Find where the given text appears and provide that cell's center as (x, y) coordinate. 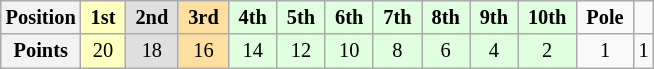
2 (547, 51)
4th (253, 17)
8th (446, 17)
20 (104, 51)
16 (203, 51)
10th (547, 17)
Position (41, 17)
18 (152, 51)
1st (104, 17)
5th (301, 17)
7th (397, 17)
Points (41, 51)
9th (494, 17)
10 (349, 51)
14 (253, 51)
8 (397, 51)
4 (494, 51)
12 (301, 51)
6th (349, 17)
2nd (152, 17)
Pole (604, 17)
6 (446, 51)
3rd (203, 17)
